Locate the cell with the specified text and output its [x, y] center coordinate. 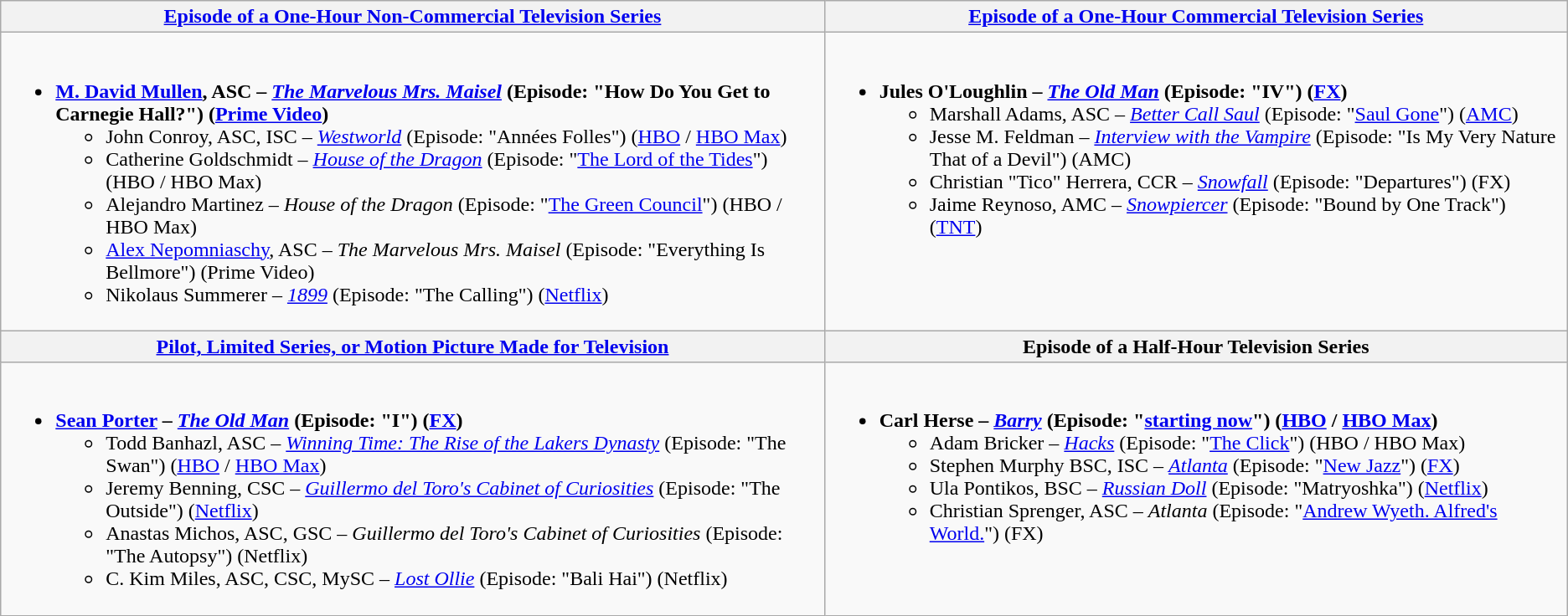
Episode of a One-Hour Commercial Television Series [1196, 17]
Episode of a One-Hour Non-Commercial Television Series [412, 17]
Episode of a Half-Hour Television Series [1196, 346]
Pilot, Limited Series, or Motion Picture Made for Television [412, 346]
